For the text-containing cell, return its midpoint in [X, Y] coordinate format. 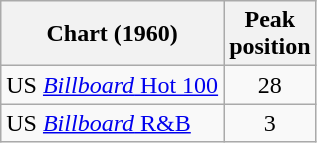
Chart (1960) [112, 34]
3 [270, 123]
Peakposition [270, 34]
US Billboard Hot 100 [112, 85]
28 [270, 85]
US Billboard R&B [112, 123]
